Identify which cell holds the provided text, then report its (x, y) central coordinate. 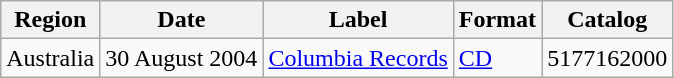
Columbia Records (358, 58)
Label (358, 20)
30 August 2004 (182, 58)
Australia (50, 58)
5177162000 (608, 58)
Region (50, 20)
CD (497, 58)
Catalog (608, 20)
Format (497, 20)
Date (182, 20)
